Return the [X, Y] coordinate for the center point of the cell that contains the specified text.  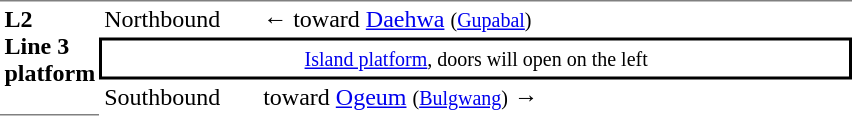
L2Line 3 platform [50, 58]
Southbound [180, 98]
Northbound [180, 19]
